Return the [x, y] coordinate for the center point of the cell that contains the specified text.  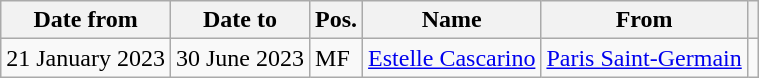
Date to [240, 20]
Name [452, 20]
Paris Saint-Germain [644, 58]
30 June 2023 [240, 58]
Estelle Cascarino [452, 58]
Pos. [336, 20]
21 January 2023 [86, 58]
MF [336, 58]
From [644, 20]
Date from [86, 20]
